Search for the cell housing the specified text and yield its (X, Y) center coordinate. 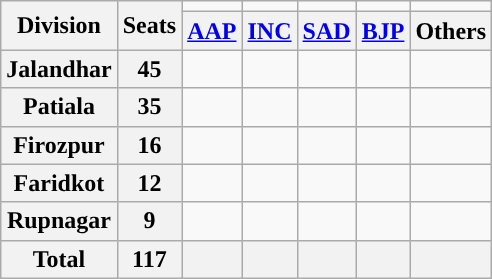
Others (451, 31)
Faridkot (59, 183)
45 (149, 69)
Division (59, 26)
16 (149, 145)
Firozpur (59, 145)
Patiala (59, 107)
SAD (326, 31)
AAP (212, 31)
117 (149, 259)
9 (149, 221)
35 (149, 107)
Seats (149, 26)
12 (149, 183)
Jalandhar (59, 69)
Total (59, 259)
Rupnagar (59, 221)
INC (270, 31)
BJP (383, 31)
